Extract the [X, Y] coordinate from the center of the cell holding the provided text.  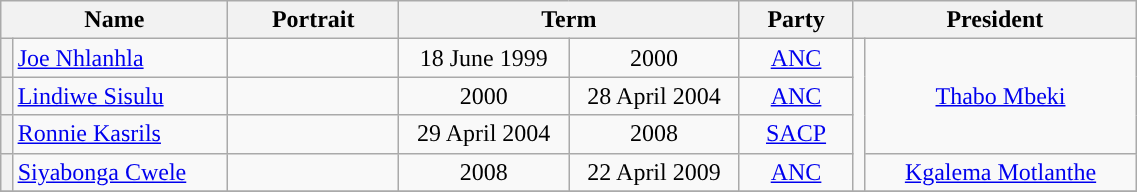
Joe Nhlanhla [120, 58]
President [995, 20]
Kgalema Motlanthe [1000, 172]
18 June 1999 [483, 58]
Term [568, 20]
28 April 2004 [654, 96]
Siyabonga Cwele [120, 172]
Name [114, 20]
SACP [796, 134]
29 April 2004 [483, 134]
Portrait [314, 20]
Lindiwe Sisulu [120, 96]
Thabo Mbeki [1000, 96]
Party [796, 20]
22 April 2009 [654, 172]
Ronnie Kasrils [120, 134]
